Return (X, Y) of the center of cell containing provided text 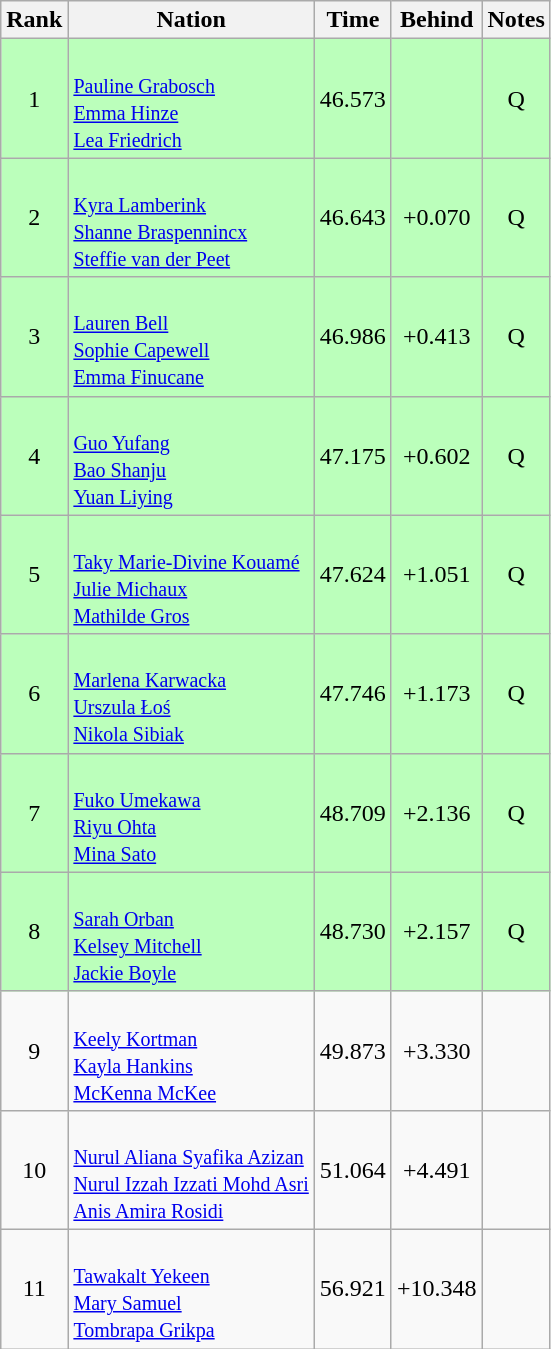
Lauren BellSophie CapewellEmma Finucane (191, 336)
8 (34, 932)
Notes (516, 20)
Nation (191, 20)
+2.136 (436, 812)
9 (34, 1050)
+4.491 (436, 1170)
47.746 (352, 694)
47.175 (352, 456)
47.624 (352, 574)
+2.157 (436, 932)
48.730 (352, 932)
+1.173 (436, 694)
Behind (436, 20)
51.064 (352, 1170)
11 (34, 1288)
6 (34, 694)
Fuko UmekawaRiyu OhtaMina Sato (191, 812)
Rank (34, 20)
Keely KortmanKayla HankinsMcKenna McKee (191, 1050)
48.709 (352, 812)
Guo YufangBao ShanjuYuan Liying (191, 456)
1 (34, 98)
Sarah OrbanKelsey MitchellJackie Boyle (191, 932)
7 (34, 812)
56.921 (352, 1288)
+0.070 (436, 218)
Taky Marie-Divine KouaméJulie MichauxMathilde Gros (191, 574)
Time (352, 20)
46.986 (352, 336)
Marlena KarwackaUrszula ŁośNikola Sibiak (191, 694)
49.873 (352, 1050)
Nurul Aliana Syafika AzizanNurul Izzah Izzati Mohd AsriAnis Amira Rosidi (191, 1170)
+3.330 (436, 1050)
Kyra LamberinkShanne BraspennincxSteffie van der Peet (191, 218)
46.573 (352, 98)
10 (34, 1170)
+10.348 (436, 1288)
+0.602 (436, 456)
Pauline GraboschEmma HinzeLea Friedrich (191, 98)
2 (34, 218)
+1.051 (436, 574)
4 (34, 456)
+0.413 (436, 336)
46.643 (352, 218)
3 (34, 336)
Tawakalt YekeenMary SamuelTombrapa Grikpa (191, 1288)
5 (34, 574)
